Return [x, y] of the center of cell containing provided text 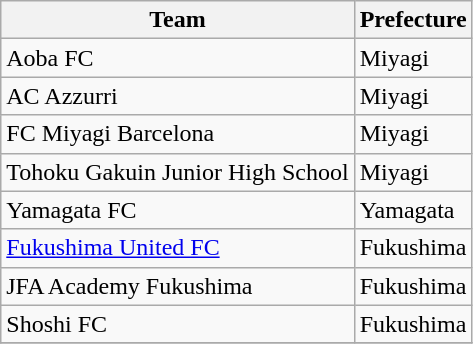
Yamagata [413, 210]
Prefecture [413, 20]
Team [178, 20]
Tohoku Gakuin Junior High School [178, 172]
JFA Academy Fukushima [178, 286]
Aoba FC [178, 58]
FC Miyagi Barcelona [178, 134]
Fukushima United FC [178, 248]
Yamagata FC [178, 210]
Shoshi FC [178, 324]
AC Azzurri [178, 96]
